Identify which cell holds the provided text, then report its [X, Y] central coordinate. 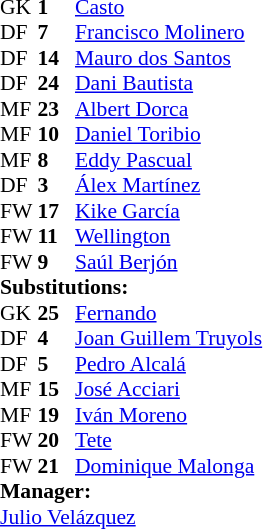
7 [57, 33]
Tete [168, 441]
Substitutions: [131, 287]
Dani Bautista [168, 83]
11 [57, 237]
Daniel Toribio [168, 135]
10 [57, 135]
3 [57, 185]
21 [57, 466]
Wellington [168, 237]
4 [57, 339]
9 [57, 262]
Dominique Malonga [168, 466]
Pedro Alcalá [168, 364]
Joan Guillem Truyols [168, 339]
Eddy Pascual [168, 160]
5 [57, 364]
Mauro dos Santos [168, 58]
GK [19, 313]
Francisco Molinero [168, 33]
25 [57, 313]
17 [57, 211]
19 [57, 415]
20 [57, 441]
Manager: [131, 491]
14 [57, 58]
Álex Martínez [168, 185]
Iván Moreno [168, 415]
José Acciari [168, 389]
23 [57, 109]
24 [57, 83]
Kike García [168, 211]
Saúl Berjón [168, 262]
Albert Dorca [168, 109]
Fernando [168, 313]
15 [57, 389]
8 [57, 160]
